Pinpoint the cell where the given text exists, returning its (x, y) midpoint coordinate. 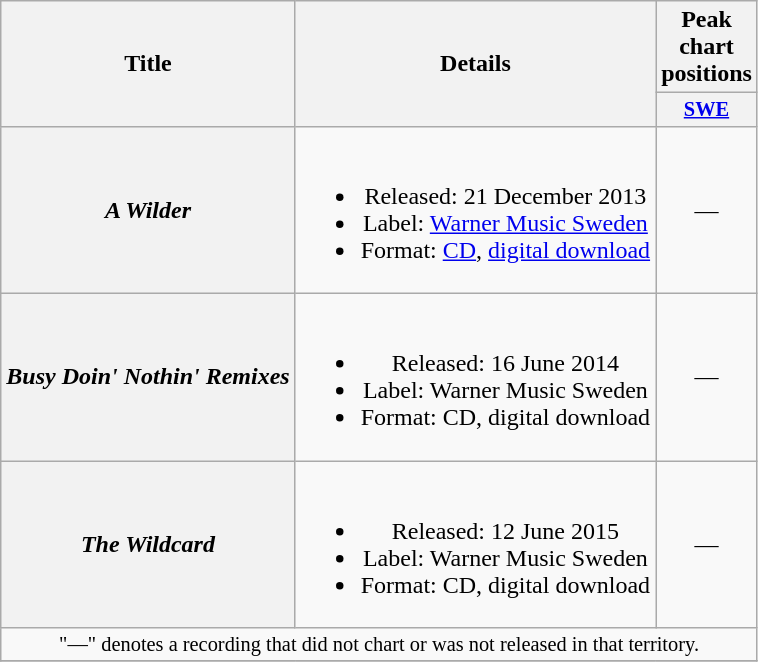
A Wilder (148, 210)
Released: 12 June 2015Label: Warner Music SwedenFormat: CD, digital download (475, 544)
SWE (707, 110)
Details (475, 64)
Title (148, 64)
Released: 16 June 2014Label: Warner Music SwedenFormat: CD, digital download (475, 378)
Busy Doin' Nothin' Remixes (148, 378)
The Wildcard (148, 544)
Peak chart positions (707, 47)
"—" denotes a recording that did not chart or was not released in that territory. (380, 645)
Released: 21 December 2013Label: Warner Music SwedenFormat: CD, digital download (475, 210)
